For the text-containing cell, return its midpoint in [X, Y] coordinate format. 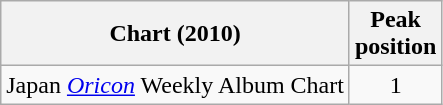
Chart (2010) [176, 34]
Peakposition [395, 34]
Japan Oricon Weekly Album Chart [176, 85]
1 [395, 85]
